Capture the cell that displays the provided text and extract its [X, Y] central coordinate. 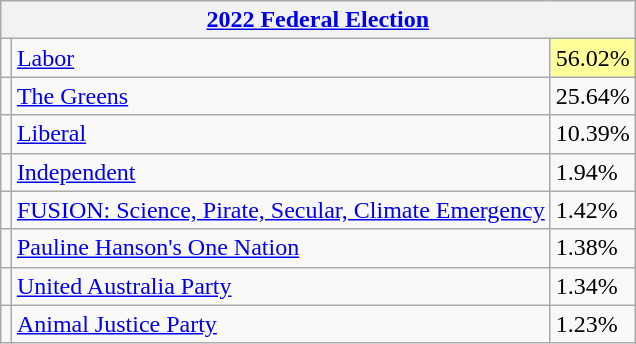
1.38% [592, 248]
25.64% [592, 96]
1.23% [592, 324]
FUSION: Science, Pirate, Secular, Climate Emergency [280, 210]
10.39% [592, 134]
Animal Justice Party [280, 324]
United Australia Party [280, 286]
56.02% [592, 58]
Independent [280, 172]
Liberal [280, 134]
Pauline Hanson's One Nation [280, 248]
The Greens [280, 96]
2022 Federal Election [318, 20]
1.34% [592, 286]
1.42% [592, 210]
1.94% [592, 172]
Labor [280, 58]
